Determine the [x, y] coordinate at the center of the cell enclosing the given text.  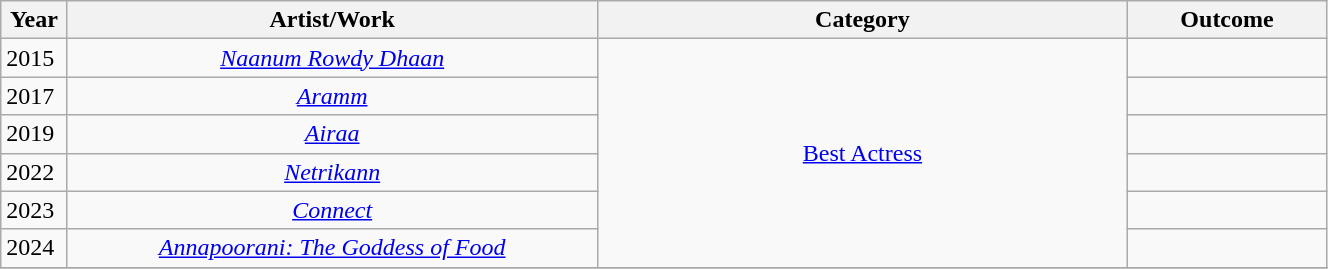
Artist/Work [332, 20]
Aramm [332, 96]
2023 [34, 210]
Netrikann [332, 172]
Category [862, 20]
2022 [34, 172]
2024 [34, 248]
Airaa [332, 134]
Naanum Rowdy Dhaan [332, 58]
Best Actress [862, 153]
2017 [34, 96]
2019 [34, 134]
2015 [34, 58]
Outcome [1228, 20]
Connect [332, 210]
Year [34, 20]
Annapoorani: The Goddess of Food [332, 248]
